Locate the cell with the specified text and output its (X, Y) center coordinate. 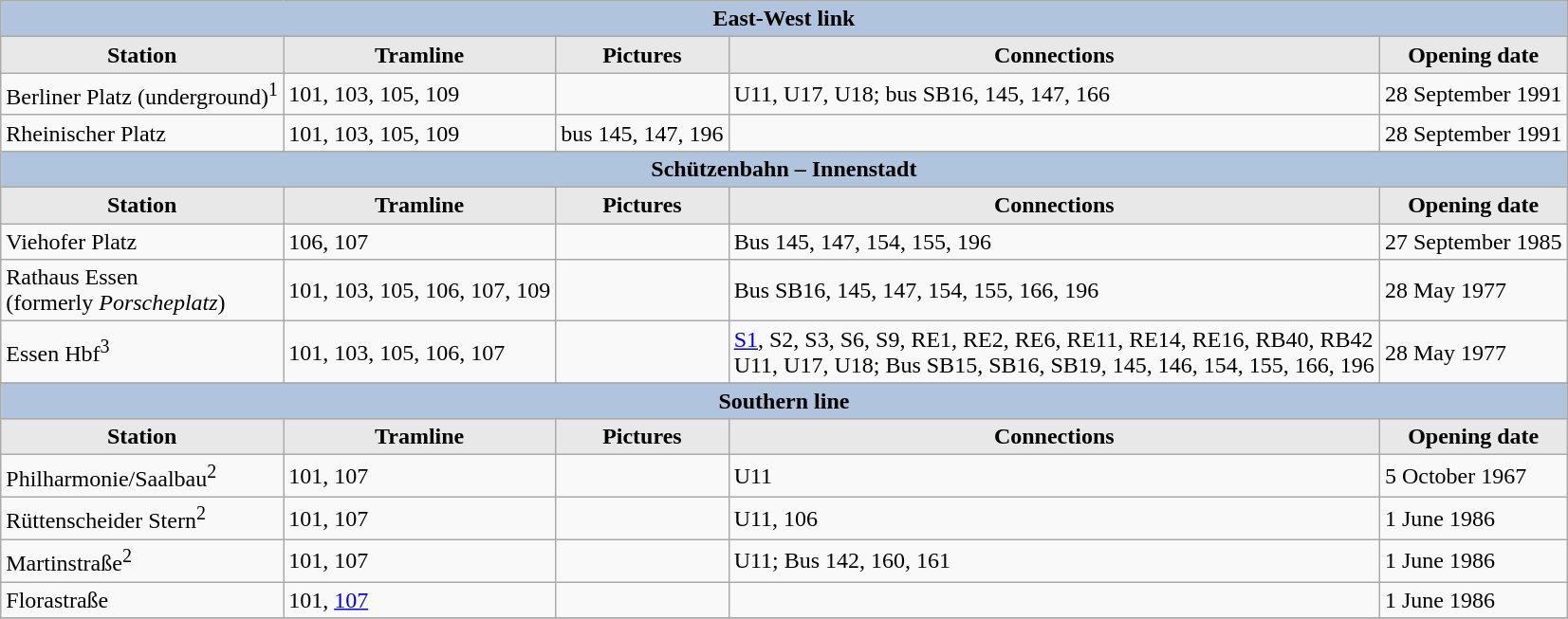
U11; Bus 142, 160, 161 (1054, 561)
Viehofer Platz (142, 242)
Southern line (784, 401)
S1, S2, S3, S6, S9, RE1, RE2, RE6, RE11, RE14, RE16, RB40, RB42 U11, U17, U18; Bus SB15, SB16, SB19, 145, 146, 154, 155, 166, 196 (1054, 353)
Rüttenscheider Stern2 (142, 518)
Florastraße (142, 600)
bus 145, 147, 196 (642, 133)
Schützenbahn – Innenstadt (784, 169)
101, 103, 105, 106, 107, 109 (419, 290)
27 September 1985 (1473, 242)
101, 103, 105, 106, 107 (419, 353)
Bus SB16, 145, 147, 154, 155, 166, 196 (1054, 290)
U11, 106 (1054, 518)
U11, U17, U18; bus SB16, 145, 147, 166 (1054, 95)
East-West link (784, 19)
5 October 1967 (1473, 476)
106, 107 (419, 242)
U11 (1054, 476)
Essen Hbf3 (142, 353)
Philharmonie/Saalbau2 (142, 476)
Rheinischer Platz (142, 133)
Martinstraße2 (142, 561)
Rathaus Essen (formerly Porscheplatz) (142, 290)
Berliner Platz (underground)1 (142, 95)
Bus 145, 147, 154, 155, 196 (1054, 242)
